Capture the cell that displays the provided text and extract its [x, y] central coordinate. 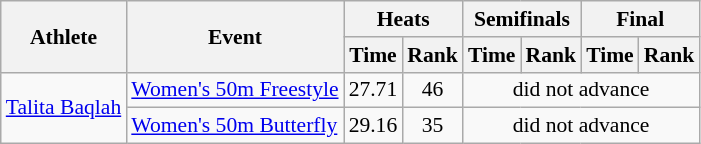
Final [640, 19]
Women's 50m Freestyle [234, 90]
Talita Baqlah [64, 108]
46 [432, 90]
27.71 [374, 90]
Heats [404, 19]
Event [234, 36]
Athlete [64, 36]
29.16 [374, 126]
35 [432, 126]
Semifinals [522, 19]
Women's 50m Butterfly [234, 126]
